Return [x, y] of the center of cell containing provided text 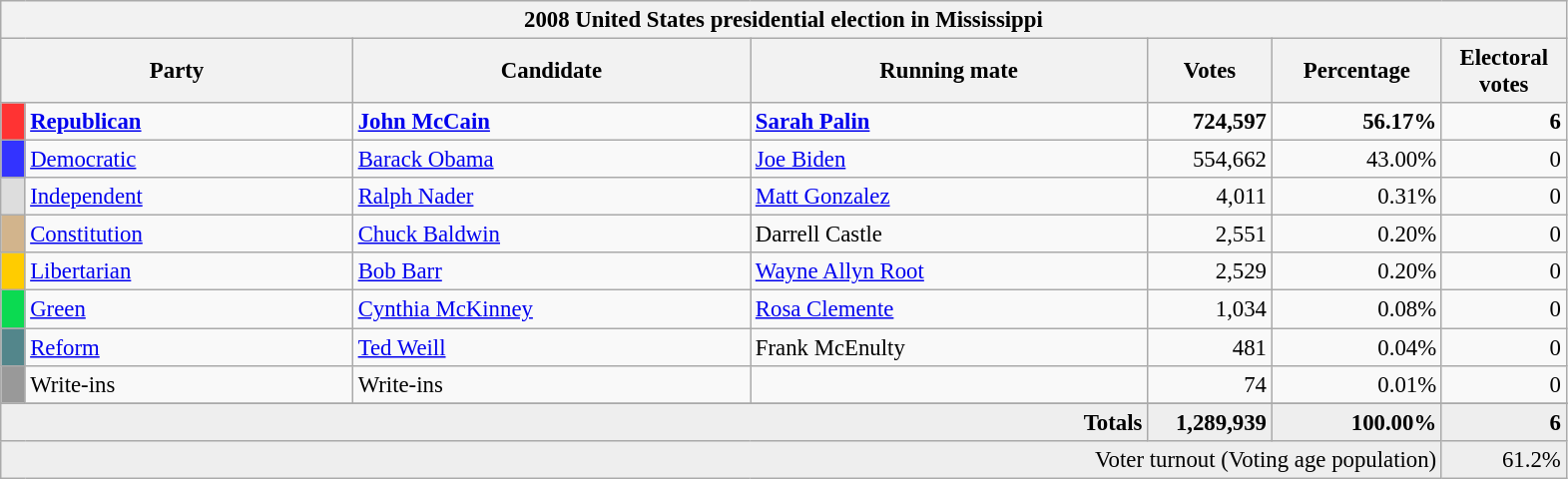
Constitution [189, 235]
Candidate [551, 72]
Republican [189, 122]
74 [1210, 384]
1,289,939 [1210, 422]
Independent [189, 197]
Percentage [1356, 72]
Democratic [189, 160]
2008 United States presidential election in Mississippi [784, 20]
554,662 [1210, 160]
2,551 [1210, 235]
Joe Biden [949, 160]
Darrell Castle [949, 235]
Reform [189, 347]
0.04% [1356, 347]
Ted Weill [551, 347]
Ralph Nader [551, 197]
Cynthia McKinney [551, 309]
Rosa Clemente [949, 309]
Frank McEnulty [949, 347]
43.00% [1356, 160]
Barack Obama [551, 160]
Electoral votes [1503, 72]
Green [189, 309]
Running mate [949, 72]
481 [1210, 347]
Bob Barr [551, 272]
Sarah Palin [949, 122]
Party [178, 72]
1,034 [1210, 309]
724,597 [1210, 122]
61.2% [1503, 459]
Votes [1210, 72]
Chuck Baldwin [551, 235]
100.00% [1356, 422]
Libertarian [189, 272]
0.08% [1356, 309]
56.17% [1356, 122]
2,529 [1210, 272]
Matt Gonzalez [949, 197]
0.01% [1356, 384]
0.31% [1356, 197]
4,011 [1210, 197]
Wayne Allyn Root [949, 272]
Voter turnout (Voting age population) [722, 459]
Totals [575, 422]
John McCain [551, 122]
